Identify which cell holds the provided text, then report its [X, Y] central coordinate. 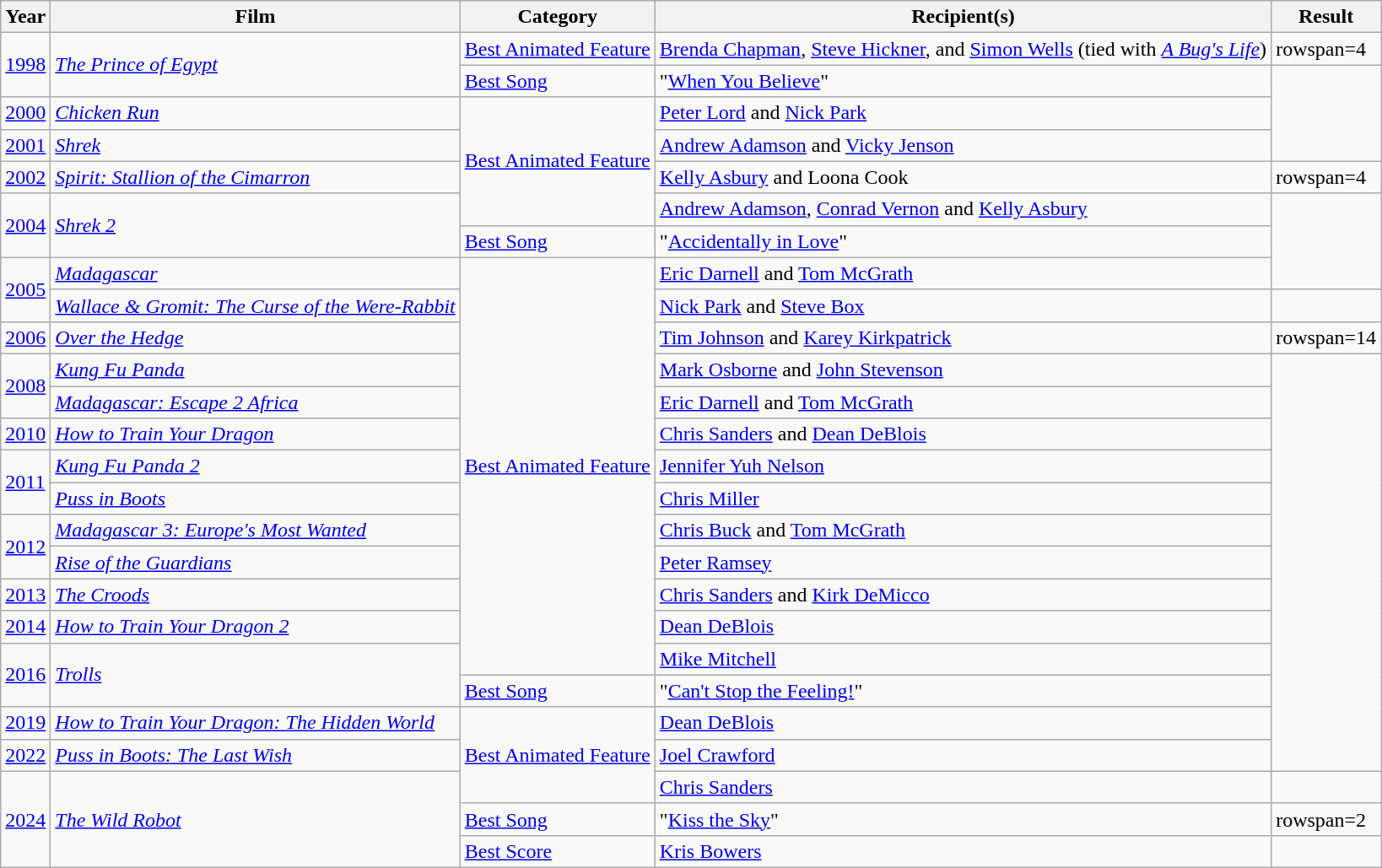
Brenda Chapman, Steve Hickner, and Simon Wells (tied with A Bug's Life) [963, 49]
rowspan=2 [1326, 819]
Best Score [557, 851]
Chris Miller [963, 499]
2006 [25, 337]
Mark Osborne and John Stevenson [963, 369]
2012 [25, 547]
Joel Crawford [963, 755]
2014 [25, 627]
Recipient(s) [963, 17]
rowspan=14 [1326, 337]
The Prince of Egypt [255, 65]
Rise of the Guardians [255, 563]
Puss in Boots [255, 499]
Kung Fu Panda [255, 369]
How to Train Your Dragon: The Hidden World [255, 723]
Wallace & Gromit: The Curse of the Were-Rabbit [255, 305]
Chris Sanders and Kirk DeMicco [963, 595]
2008 [25, 385]
Kelly Asbury and Loona Cook [963, 177]
Shrek 2 [255, 225]
Trolls [255, 675]
Kris Bowers [963, 851]
2024 [25, 819]
Nick Park and Steve Box [963, 305]
"Can't Stop the Feeling!" [963, 691]
Puss in Boots: The Last Wish [255, 755]
"Kiss the Sky" [963, 819]
Madagascar: Escape 2 Africa [255, 402]
1998 [25, 65]
2001 [25, 145]
Over the Hedge [255, 337]
2010 [25, 434]
Kung Fu Panda 2 [255, 466]
Year [25, 17]
Chris Sanders and Dean DeBlois [963, 434]
Andrew Adamson, Conrad Vernon and Kelly Asbury [963, 209]
Chicken Run [255, 113]
Spirit: Stallion of the Cimarron [255, 177]
2019 [25, 723]
2013 [25, 595]
Result [1326, 17]
Category [557, 17]
Andrew Adamson and Vicky Jenson [963, 145]
Jennifer Yuh Nelson [963, 466]
How to Train Your Dragon [255, 434]
Film [255, 17]
Mike Mitchell [963, 659]
"When You Believe" [963, 81]
Peter Lord and Nick Park [963, 113]
2002 [25, 177]
Peter Ramsey [963, 563]
"Accidentally in Love" [963, 241]
2005 [25, 289]
Shrek [255, 145]
2011 [25, 483]
Madagascar [255, 273]
How to Train Your Dragon 2 [255, 627]
2000 [25, 113]
The Croods [255, 595]
2004 [25, 225]
Madagascar 3: Europe's Most Wanted [255, 531]
Chris Buck and Tom McGrath [963, 531]
The Wild Robot [255, 819]
2022 [25, 755]
Chris Sanders [963, 787]
Tim Johnson and Karey Kirkpatrick [963, 337]
2016 [25, 675]
